Identify which cell holds the provided text, then report its (x, y) central coordinate. 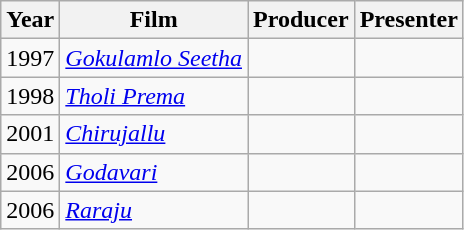
Chirujallu (154, 134)
Producer (302, 20)
Tholi Prema (154, 96)
1998 (30, 96)
1997 (30, 58)
Raraju (154, 210)
Presenter (408, 20)
Film (154, 20)
2001 (30, 134)
Godavari (154, 172)
Gokulamlo Seetha (154, 58)
Year (30, 20)
